Determine the (X, Y) coordinate at the center of the cell enclosing the given text.  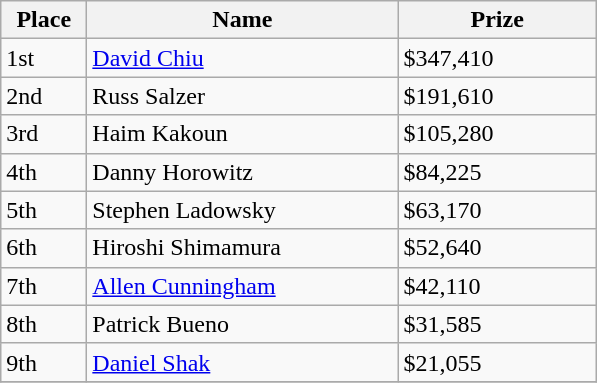
Place (44, 20)
$52,640 (498, 248)
Prize (498, 20)
Haim Kakoun (242, 134)
Hiroshi Shimamura (242, 248)
Stephen Ladowsky (242, 210)
Russ Salzer (242, 96)
$31,585 (498, 324)
Daniel Shak (242, 362)
8th (44, 324)
Danny Horowitz (242, 172)
$105,280 (498, 134)
David Chiu (242, 58)
Patrick Bueno (242, 324)
Allen Cunningham (242, 286)
9th (44, 362)
Name (242, 20)
$84,225 (498, 172)
$63,170 (498, 210)
7th (44, 286)
6th (44, 248)
$347,410 (498, 58)
2nd (44, 96)
5th (44, 210)
3rd (44, 134)
$191,610 (498, 96)
$42,110 (498, 286)
$21,055 (498, 362)
1st (44, 58)
4th (44, 172)
